Detect which cell encompasses the target text, then output its (x, y) center coordinate. 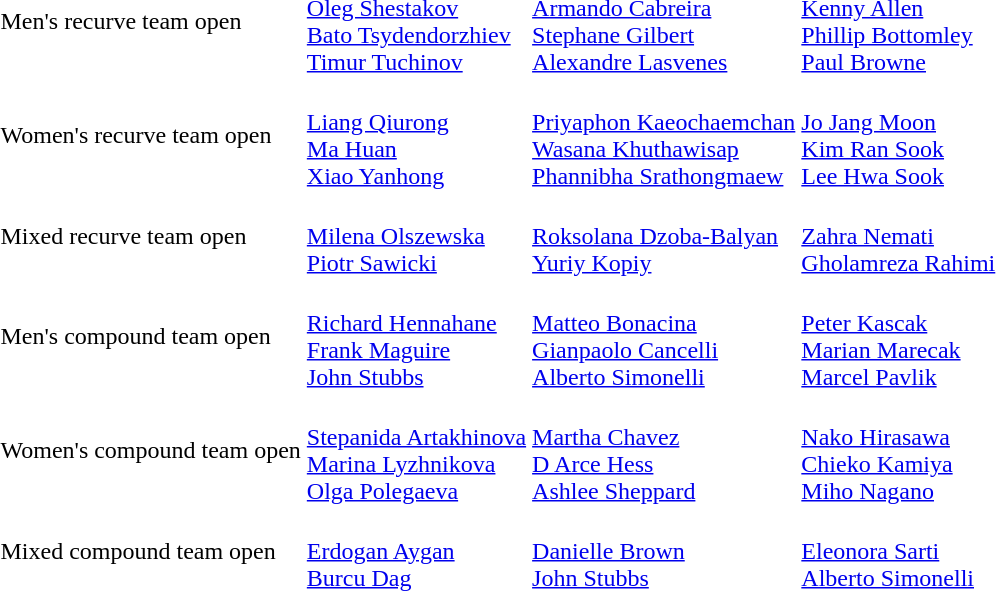
Richard HennahaneFrank MaguireJohn Stubbs (416, 336)
Martha ChavezD Arce HessAshlee Sheppard (664, 450)
Matteo BonacinaGianpaolo CancelliAlberto Simonelli (664, 336)
Roksolana Dzoba-BalyanYuriy Kopiy (664, 236)
Milena OlszewskaPiotr Sawicki (416, 236)
Stepanida ArtakhinovaMarina LyzhnikovaOlga Polegaeva (416, 450)
Priyaphon KaeochaemchanWasana KhuthawisapPhannibha Srathongmaew (664, 136)
Liang QiurongMa HuanXiao Yanhong (416, 136)
